Search for the cell housing the specified text and yield its [x, y] center coordinate. 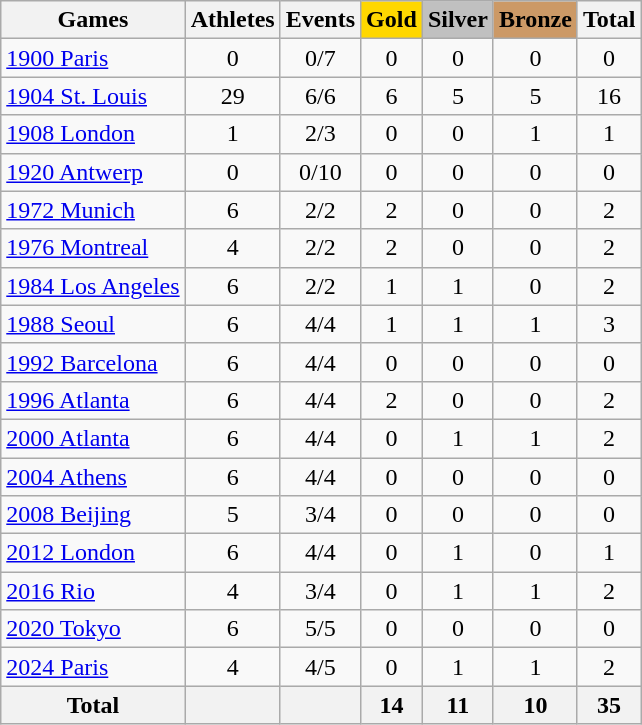
2012 London [93, 553]
4/5 [320, 667]
2000 Atlanta [93, 438]
1920 Antwerp [93, 172]
2008 Beijing [93, 515]
1904 St. Louis [93, 96]
1996 Atlanta [93, 400]
Games [93, 20]
1988 Seoul [93, 324]
1976 Montreal [93, 248]
35 [609, 705]
Events [320, 20]
6/6 [320, 96]
1908 London [93, 134]
29 [232, 96]
1972 Munich [93, 210]
Athletes [232, 20]
2020 Tokyo [93, 629]
Bronze [535, 20]
5/5 [320, 629]
1992 Barcelona [93, 362]
11 [458, 705]
1984 Los Angeles [93, 286]
2/3 [320, 134]
14 [392, 705]
1900 Paris [93, 58]
16 [609, 96]
Gold [392, 20]
2016 Rio [93, 591]
3 [609, 324]
2004 Athens [93, 477]
0/7 [320, 58]
2024 Paris [93, 667]
0/10 [320, 172]
10 [535, 705]
Silver [458, 20]
